Extract the (X, Y) coordinate from the center of the cell holding the provided text.  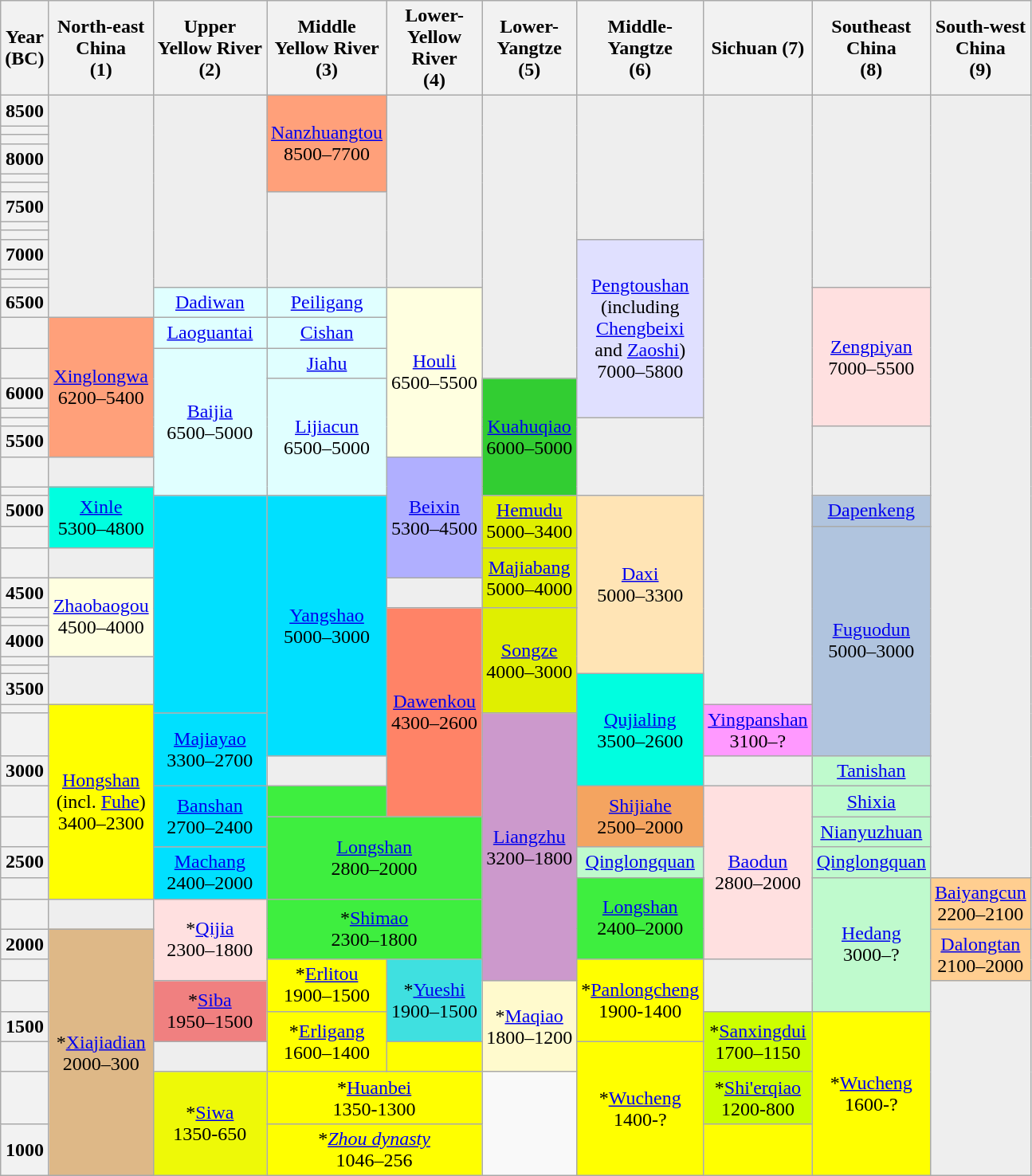
Dalongtan2100–2000 (981, 955)
*Erlitou1900–1500 (327, 985)
*Wucheng1600-? (871, 1093)
Daxi5000–3300 (641, 585)
Baodun2800–2000 (758, 873)
2000 (25, 944)
*Maqiao1800–1200 (529, 1026)
3000 (25, 771)
Hongshan(incl. Fuhe)3400–2300 (100, 802)
UpperYellow River(2) (210, 48)
Beixin5300–4500 (435, 517)
Zengpiyan7000–5500 (871, 357)
Dapenkeng (871, 511)
*Siwa1350-650 (210, 1123)
Houli6500–5500 (435, 372)
8000 (25, 159)
Zhaobaogou4500–4000 (100, 617)
Banshan2700–2400 (210, 817)
Liangzhu3200–1800 (529, 847)
Qujialing3500–2600 (641, 730)
Laoguantai (210, 333)
*Wucheng1400-? (641, 1108)
Pengtoushan(includingChengbeixiand Zaoshi)7000–5800 (641, 328)
4500 (25, 593)
SoutheastChina(8) (871, 48)
Yangshao5000–3000 (327, 626)
Longshan2400–2000 (641, 918)
Shixia (871, 802)
Sichuan (7) (758, 48)
Cishan (327, 333)
Lijiacun6500–5000 (327, 437)
Hemudu5000–3400 (529, 521)
*Huanbei 1350-1300 (375, 1098)
7000 (25, 254)
3500 (25, 689)
7500 (25, 206)
Middle-Yangtze(6) (641, 48)
Dadiwan (210, 303)
*Erligang1600–1400 (327, 1041)
*Qijia2300–1800 (210, 940)
8500 (25, 111)
*Yueshi1900–1500 (435, 1001)
Longshan2800–2000 (375, 857)
MiddleYellow River(3) (327, 48)
Nianyuzhuan (871, 832)
5000 (25, 511)
Lower-Yangtze(5) (529, 48)
Jiahu (327, 363)
Year(BC) (25, 48)
*Zhou dynasty1046–256 (375, 1149)
Majiabang5000–4000 (529, 578)
1500 (25, 1026)
6000 (25, 394)
1000 (25, 1149)
Songze4000–3000 (529, 660)
*Shimao2300–1800 (375, 929)
Xinglongwa6200–5400 (100, 387)
4000 (25, 641)
South-westChina(9) (981, 48)
North-eastChina(1) (100, 48)
Baijia6500–5000 (210, 422)
Lower-YellowRiver(4) (435, 48)
*Xiajiadian2000–300 (100, 1052)
Shijiahe2500–2000 (641, 817)
*Siba1950–1500 (210, 1011)
Dawenkou4300–2600 (435, 712)
Yingpanshan3100–? (758, 730)
Hedang3000–? (871, 944)
Nanzhuangtou8500–7700 (327, 143)
2500 (25, 862)
*Sanxingdui1700–1150 (758, 1041)
Majiayao3300–2700 (210, 750)
Machang2400–2000 (210, 873)
Xinle5300–4800 (100, 517)
*Panlongcheng1900-1400 (641, 1001)
Fuguodun5000–3000 (871, 641)
Peiligang (327, 303)
6500 (25, 303)
5500 (25, 441)
Baiyangcun2200–2100 (981, 904)
Tanishan (871, 771)
*Shi'erqiao1200-800 (758, 1098)
Kuahuqiao6000–5000 (529, 437)
